Scan for the cell matching the given text and deliver its (X, Y) coordinate at center. 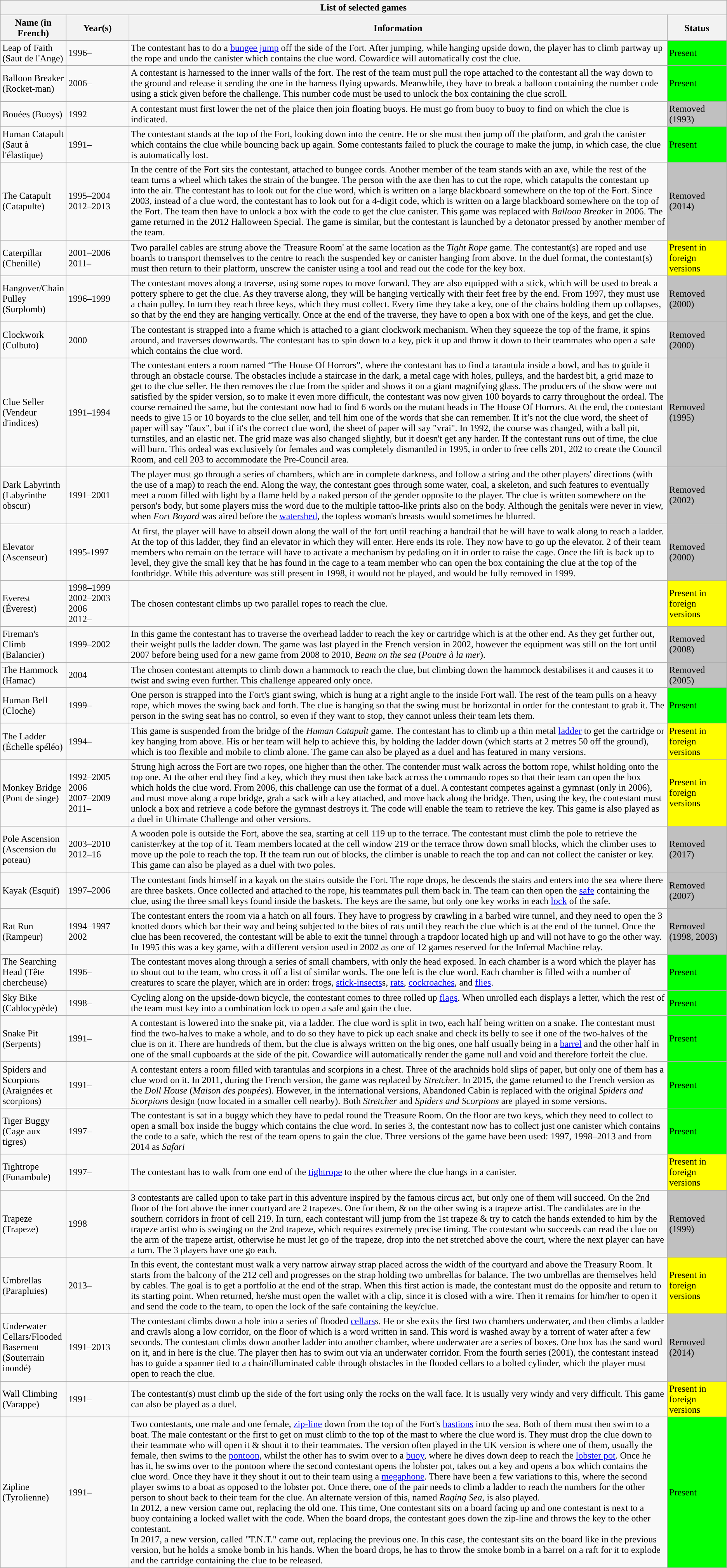
Removed (2005) (697, 675)
Human Bell (Cloche) (33, 706)
Tightrope (Funambule) (33, 1172)
1991–2001 (97, 495)
1994– (97, 741)
Removed (1998, 2003) (697, 931)
Removed (1993) (697, 114)
2003–20102012–16 (97, 850)
1998 (97, 1223)
Clockwork (Culbuto) (33, 340)
Information (398, 28)
Name (in French) (33, 28)
The Catapult (Catapulte) (33, 201)
Snake Pit (Serpents) (33, 1038)
Zipline (Tyrolienne) (33, 1493)
2006– (97, 83)
1992–200520062007–20092011– (97, 793)
Balloon Breaker (Rocket-man) (33, 83)
Wall Climbing (Varappe) (33, 1399)
1998– (97, 1003)
1999–2002 (97, 645)
2001–20062011– (97, 258)
1994–19972002 (97, 931)
1999– (97, 706)
The Hammock (Hamac) (33, 675)
Umbrellas (Parapluies) (33, 1286)
Monkey Bridge (Pont de singe) (33, 793)
Hangover/Chain Pulley (Surplomb) (33, 299)
Pole Ascension (Ascension du poteau) (33, 850)
Year(s) (97, 28)
Removed (2008) (697, 645)
Clue Seller (Vendeur d'indices) (33, 412)
1991–2013 (97, 1347)
1992 (97, 114)
Sky Bike (Cablocypède) (33, 1003)
1995–20042012–2013 (97, 201)
Removed (2002) (697, 495)
A contestant must first lower the net of the plaice then join floating buoys. He must go from buoy to buoy to find on which the clue is indicated. (398, 114)
Human Catapult (Saut à l'élastique) (33, 144)
2000 (97, 340)
Underwater Cellars/Flooded Basement (Souterrain inondé) (33, 1347)
1996–1999 (97, 299)
1998–19992002–20032006 2012– (97, 603)
Removed (1995) (697, 412)
Removed (2007) (697, 890)
Dark Labyrinth (Labyrinthe obscur) (33, 495)
Caterpillar (Chenille) (33, 258)
2004 (97, 675)
Leap of Faith (Saut de l'Ange) (33, 53)
Tiger Buggy (Cage aux tigres) (33, 1131)
Elevator (Ascenseur) (33, 552)
The Searching Head (Tête chercheuse) (33, 972)
1995-1997 (97, 552)
The Ladder (Échelle spéléo) (33, 741)
Fireman's Climb (Balancier) (33, 645)
Trapeze (Trapeze) (33, 1223)
Status (697, 28)
The contestant has to walk from one end of the tightrope to the other where the clue hangs in a canister. (398, 1172)
1991–1994 (97, 412)
Everest (Éverest) (33, 603)
Removed(2017) (697, 850)
Kayak (Esquif) (33, 890)
The chosen contestant climbs up two parallel ropes to reach the clue. (398, 603)
2013– (97, 1286)
Bouées (Buoys) (33, 114)
Removed (1999) (697, 1223)
Rat Run (Rampeur) (33, 931)
Spiders and Scorpions (Araignées et scorpions) (33, 1085)
1997–2006 (97, 890)
List of selected games (363, 8)
